From the cell containing the given text, extract its center point as [x, y] coordinate. 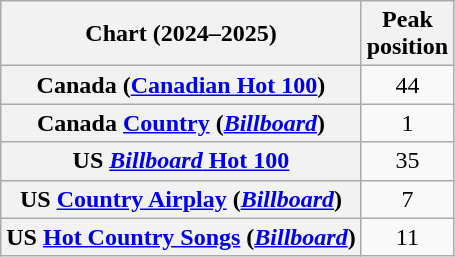
35 [407, 161]
7 [407, 199]
US Hot Country Songs (Billboard) [181, 237]
44 [407, 85]
1 [407, 123]
Canada Country (Billboard) [181, 123]
Canada (Canadian Hot 100) [181, 85]
US Billboard Hot 100 [181, 161]
Chart (2024–2025) [181, 34]
11 [407, 237]
US Country Airplay (Billboard) [181, 199]
Peakposition [407, 34]
